Scan for the cell matching the given text and deliver its (X, Y) coordinate at center. 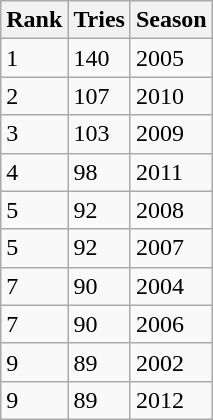
2012 (171, 400)
2011 (171, 172)
2010 (171, 96)
2 (34, 96)
1 (34, 58)
2005 (171, 58)
2007 (171, 248)
98 (100, 172)
103 (100, 134)
140 (100, 58)
2008 (171, 210)
Tries (100, 20)
107 (100, 96)
Rank (34, 20)
2004 (171, 286)
3 (34, 134)
2006 (171, 324)
4 (34, 172)
Season (171, 20)
2009 (171, 134)
2002 (171, 362)
